Determine the (x, y) coordinate at the center of the cell enclosing the given text.  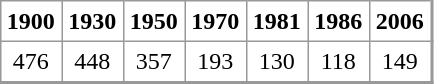
193 (215, 62)
1986 (339, 21)
130 (277, 62)
476 (31, 62)
1970 (215, 21)
1950 (154, 21)
1900 (31, 21)
1981 (277, 21)
118 (339, 62)
2006 (400, 21)
448 (93, 62)
1930 (93, 21)
149 (400, 62)
357 (154, 62)
